Return the [X, Y] coordinate for the center point of the cell that contains the specified text.  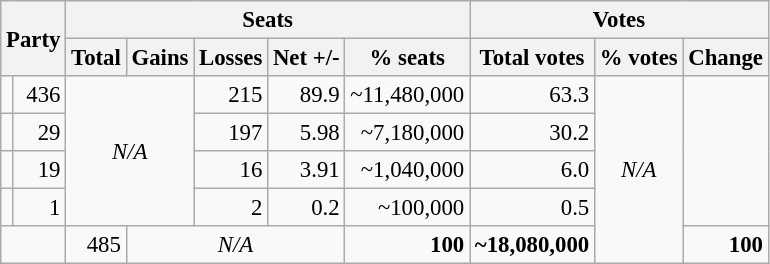
Gains [160, 58]
1 [40, 208]
0.5 [532, 208]
~1,040,000 [408, 170]
6.0 [532, 170]
Losses [231, 58]
% seats [408, 58]
19 [40, 170]
63.3 [532, 95]
30.2 [532, 133]
~100,000 [408, 208]
~11,480,000 [408, 95]
3.91 [306, 170]
Party [34, 38]
16 [231, 170]
Seats [268, 20]
~18,080,000 [532, 245]
Change [726, 58]
Net +/- [306, 58]
215 [231, 95]
0.2 [306, 208]
% votes [639, 58]
89.9 [306, 95]
~7,180,000 [408, 133]
197 [231, 133]
Votes [620, 20]
Total votes [532, 58]
436 [40, 95]
2 [231, 208]
29 [40, 133]
Total [96, 58]
485 [96, 245]
5.98 [306, 133]
